Pinpoint the cell where the given text exists, returning its [x, y] midpoint coordinate. 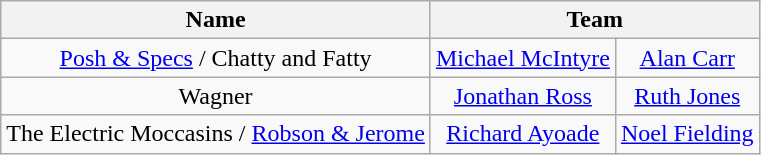
Posh & Specs / Chatty and Fatty [216, 58]
Richard Ayoade [522, 134]
Jonathan Ross [522, 96]
Name [216, 20]
Ruth Jones [687, 96]
The Electric Moccasins / Robson & Jerome [216, 134]
Alan Carr [687, 58]
Noel Fielding [687, 134]
Team [594, 20]
Michael McIntyre [522, 58]
Wagner [216, 96]
